From the cell containing the given text, extract its center point as [X, Y] coordinate. 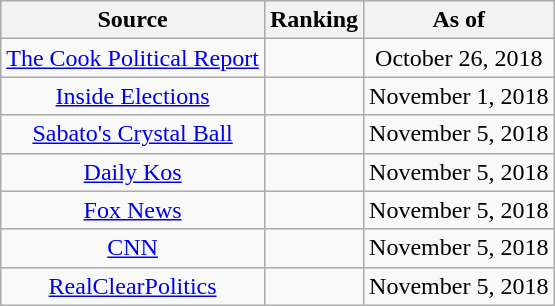
CNN [133, 248]
As of [459, 20]
October 26, 2018 [459, 58]
RealClearPolitics [133, 286]
Source [133, 20]
Daily Kos [133, 172]
November 1, 2018 [459, 96]
Sabato's Crystal Ball [133, 134]
Inside Elections [133, 96]
Ranking [314, 20]
Fox News [133, 210]
The Cook Political Report [133, 58]
